Determine the (x, y) coordinate at the center of the cell enclosing the given text.  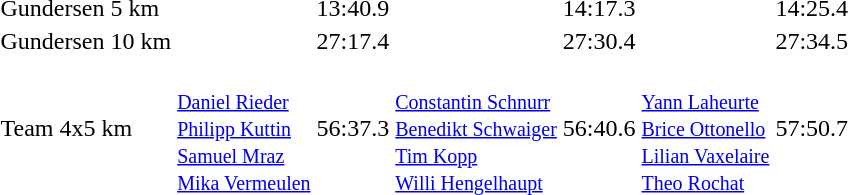
27:30.4 (599, 41)
27:17.4 (353, 41)
